From the cell containing the given text, extract its center point as [X, Y] coordinate. 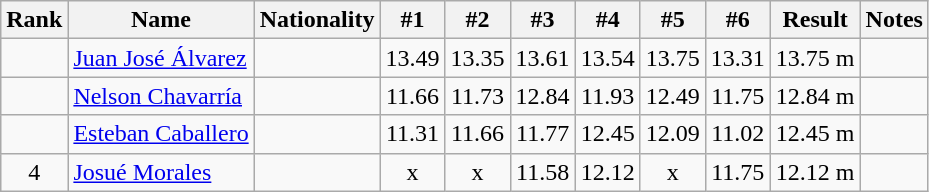
12.12 m [815, 172]
13.61 [542, 58]
12.12 [608, 172]
11.73 [478, 96]
11.02 [738, 134]
Result [815, 20]
Josué Morales [161, 172]
12.09 [672, 134]
Name [161, 20]
#4 [608, 20]
13.75 [672, 58]
13.35 [478, 58]
11.31 [412, 134]
#2 [478, 20]
4 [34, 172]
Esteban Caballero [161, 134]
13.54 [608, 58]
13.31 [738, 58]
12.45 m [815, 134]
#3 [542, 20]
Juan José Álvarez [161, 58]
#6 [738, 20]
Notes [894, 20]
12.45 [608, 134]
12.84 [542, 96]
Nelson Chavarría [161, 96]
13.75 m [815, 58]
#1 [412, 20]
11.58 [542, 172]
11.93 [608, 96]
#5 [672, 20]
12.49 [672, 96]
13.49 [412, 58]
11.77 [542, 134]
12.84 m [815, 96]
Rank [34, 20]
Nationality [317, 20]
